Search for the cell housing the specified text and yield its [x, y] center coordinate. 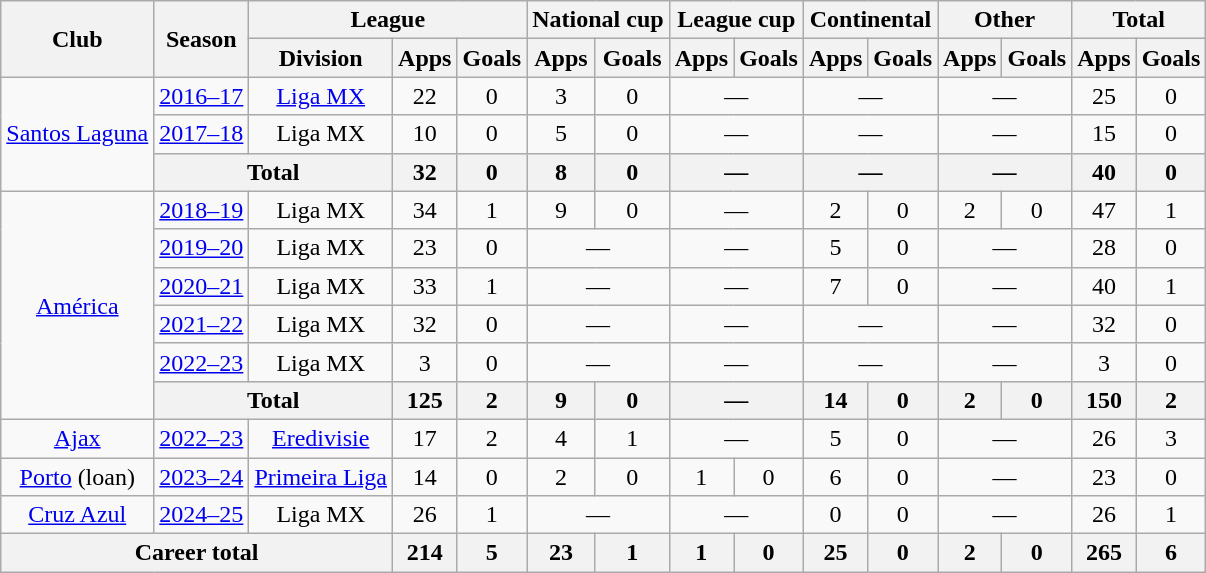
47 [1104, 210]
Porto (loan) [78, 477]
Season [202, 39]
33 [425, 286]
2023–24 [202, 477]
Santos Laguna [78, 134]
10 [425, 134]
Career total [197, 553]
Eredivisie [321, 438]
Division [321, 58]
2024–25 [202, 515]
2016–17 [202, 96]
22 [425, 96]
Club [78, 39]
2018–19 [202, 210]
15 [1104, 134]
2017–18 [202, 134]
Continental [870, 20]
Other [1005, 20]
2019–20 [202, 248]
34 [425, 210]
League cup [736, 20]
8 [561, 172]
Primeira Liga [321, 477]
265 [1104, 553]
28 [1104, 248]
7 [835, 286]
150 [1104, 400]
125 [425, 400]
214 [425, 553]
Cruz Azul [78, 515]
2021–22 [202, 324]
National cup [598, 20]
17 [425, 438]
Ajax [78, 438]
4 [561, 438]
América [78, 305]
2020–21 [202, 286]
League [388, 20]
